Pinpoint the cell where the given text exists, returning its (x, y) midpoint coordinate. 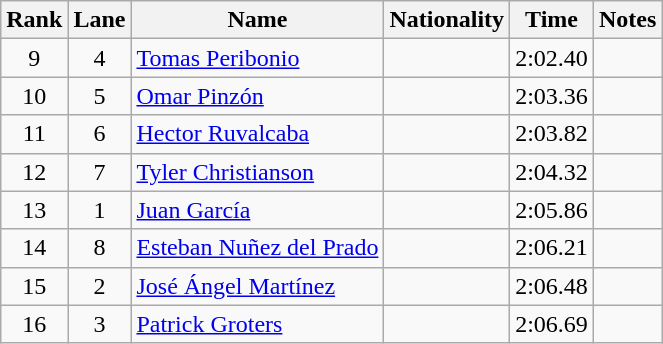
11 (34, 134)
2:04.32 (552, 172)
5 (100, 96)
8 (100, 248)
Name (258, 20)
Notes (627, 20)
15 (34, 286)
2 (100, 286)
Lane (100, 20)
2:03.36 (552, 96)
Tyler Christianson (258, 172)
Nationality (447, 20)
José Ángel Martínez (258, 286)
Rank (34, 20)
10 (34, 96)
Juan García (258, 210)
Time (552, 20)
2:06.69 (552, 324)
7 (100, 172)
2:06.48 (552, 286)
6 (100, 134)
Patrick Groters (258, 324)
Esteban Nuñez del Prado (258, 248)
2:06.21 (552, 248)
2:02.40 (552, 58)
1 (100, 210)
Omar Pinzón (258, 96)
9 (34, 58)
16 (34, 324)
12 (34, 172)
Hector Ruvalcaba (258, 134)
3 (100, 324)
4 (100, 58)
13 (34, 210)
Tomas Peribonio (258, 58)
14 (34, 248)
2:03.82 (552, 134)
2:05.86 (552, 210)
